Output the [x, y] coordinate of the center of the cell containing the given text.  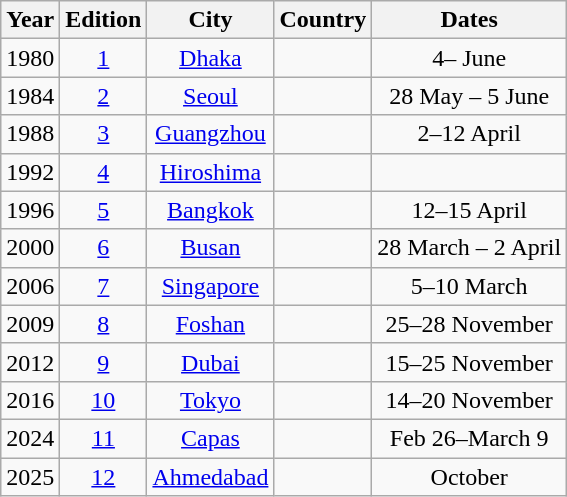
2 [104, 96]
Bangkok [210, 210]
Singapore [210, 286]
Ahmedabad [210, 477]
Feb 26–March 9 [470, 438]
6 [104, 248]
City [210, 20]
Seoul [210, 96]
2025 [30, 477]
Country [323, 20]
2–12 April [470, 134]
25–28 November [470, 324]
Dubai [210, 362]
1988 [30, 134]
Dates [470, 20]
Foshan [210, 324]
9 [104, 362]
1 [104, 58]
14–20 November [470, 400]
1992 [30, 172]
Hiroshima [210, 172]
15–25 November [470, 362]
28 May – 5 June [470, 96]
2012 [30, 362]
Tokyo [210, 400]
5–10 March [470, 286]
11 [104, 438]
Guangzhou [210, 134]
8 [104, 324]
2009 [30, 324]
1996 [30, 210]
Edition [104, 20]
12–15 April [470, 210]
28 March – 2 April [470, 248]
Busan [210, 248]
12 [104, 477]
Year [30, 20]
7 [104, 286]
Capas [210, 438]
2006 [30, 286]
October [470, 477]
2024 [30, 438]
1980 [30, 58]
4– June [470, 58]
5 [104, 210]
2000 [30, 248]
Dhaka [210, 58]
4 [104, 172]
2016 [30, 400]
3 [104, 134]
1984 [30, 96]
10 [104, 400]
